Scan for the cell matching the given text and deliver its (X, Y) coordinate at center. 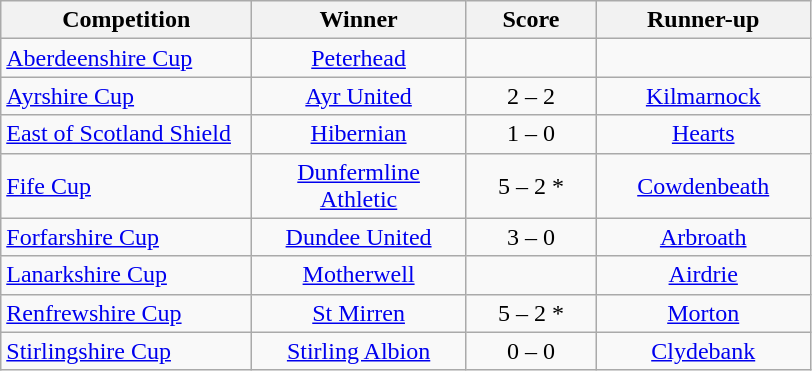
Fife Cup (126, 186)
Renfrewshire Cup (126, 313)
3 – 0 (530, 237)
Stirling Albion (359, 351)
Aberdeenshire Cup (126, 58)
2 – 2 (530, 96)
Hibernian (359, 134)
Peterhead (359, 58)
Ayr United (359, 96)
Runner-up (703, 20)
0 – 0 (530, 351)
Motherwell (359, 275)
St Mirren (359, 313)
Winner (359, 20)
Lanarkshire Cup (126, 275)
Hearts (703, 134)
Clydebank (703, 351)
Airdrie (703, 275)
East of Scotland Shield (126, 134)
Forfarshire Cup (126, 237)
Kilmarnock (703, 96)
Score (530, 20)
Ayrshire Cup (126, 96)
Stirlingshire Cup (126, 351)
Dundee United (359, 237)
1 – 0 (530, 134)
Morton (703, 313)
Cowdenbeath (703, 186)
Arbroath (703, 237)
Competition (126, 20)
Dunfermline Athletic (359, 186)
